Locate the cell with the specified text and output its [x, y] center coordinate. 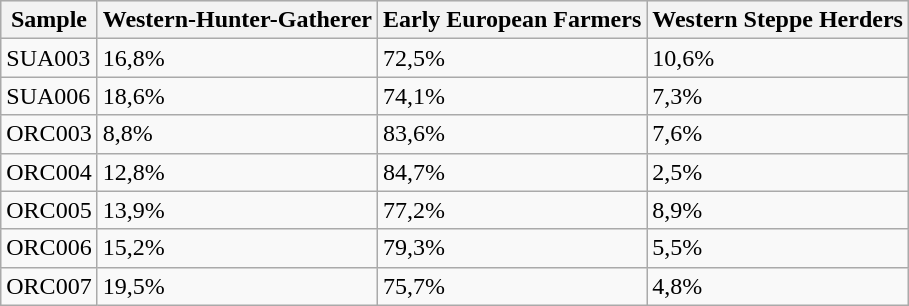
79,3% [512, 248]
ORC003 [49, 134]
7,3% [778, 96]
ORC007 [49, 286]
Western Steppe Herders [778, 20]
Sample [49, 20]
SUA003 [49, 58]
19,5% [237, 286]
Early European Farmers [512, 20]
ORC005 [49, 210]
8,8% [237, 134]
ORC004 [49, 172]
8,9% [778, 210]
15,2% [237, 248]
13,9% [237, 210]
72,5% [512, 58]
ORC006 [49, 248]
77,2% [512, 210]
4,8% [778, 286]
Western-Hunter-Gatherer [237, 20]
16,8% [237, 58]
12,8% [237, 172]
75,7% [512, 286]
74,1% [512, 96]
SUA006 [49, 96]
83,6% [512, 134]
2,5% [778, 172]
18,6% [237, 96]
5,5% [778, 248]
10,6% [778, 58]
7,6% [778, 134]
84,7% [512, 172]
